Extract the [x, y] coordinate from the center of the cell holding the provided text.  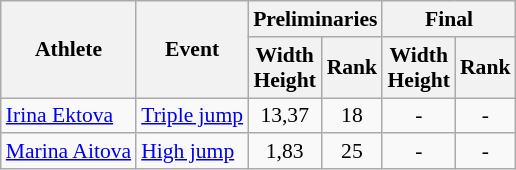
13,37 [284, 116]
25 [352, 152]
1,83 [284, 152]
Preliminaries [315, 19]
Triple jump [192, 116]
Athlete [68, 50]
Irina Ektova [68, 116]
High jump [192, 152]
Final [448, 19]
Marina Aitova [68, 152]
Event [192, 50]
18 [352, 116]
